Output the (X, Y) coordinate of the center of the cell containing the given text.  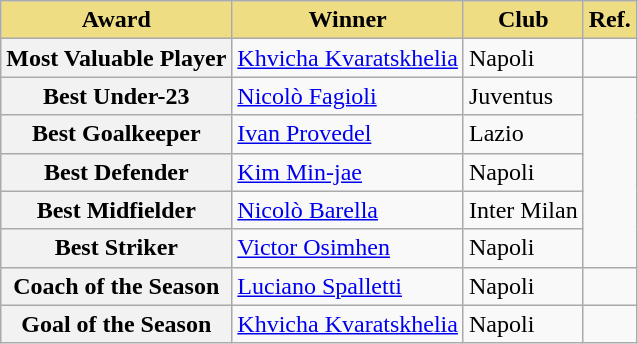
Ivan Provedel (348, 134)
Lazio (523, 134)
Best Striker (116, 248)
Coach of the Season (116, 286)
Best Defender (116, 172)
Kim Min-jae (348, 172)
Best Under-23 (116, 96)
Ref. (610, 20)
Most Valuable Player (116, 58)
Nicolò Fagioli (348, 96)
Inter Milan (523, 210)
Award (116, 20)
Luciano Spalletti (348, 286)
Best Midfielder (116, 210)
Club (523, 20)
Best Goalkeeper (116, 134)
Goal of the Season (116, 324)
Victor Osimhen (348, 248)
Juventus (523, 96)
Nicolò Barella (348, 210)
Winner (348, 20)
